Detect which cell encompasses the target text, then output its (x, y) center coordinate. 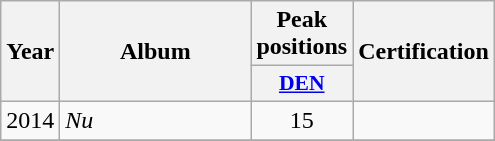
Peak positions (302, 34)
Nu (156, 120)
15 (302, 120)
DEN (302, 84)
Certification (424, 52)
Album (156, 52)
2014 (30, 120)
Year (30, 52)
